Locate the cell with the specified text and output its (X, Y) center coordinate. 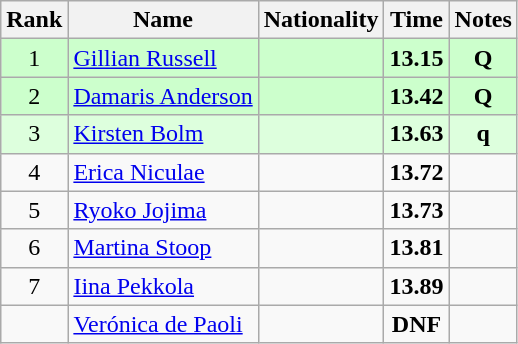
13.63 (416, 134)
Gillian Russell (163, 58)
Ryoko Jojima (163, 210)
13.73 (416, 210)
Nationality (321, 20)
Erica Niculae (163, 172)
2 (34, 96)
Rank (34, 20)
1 (34, 58)
Damaris Anderson (163, 96)
13.81 (416, 248)
Martina Stoop (163, 248)
Verónica de Paoli (163, 324)
3 (34, 134)
5 (34, 210)
13.15 (416, 58)
Time (416, 20)
13.72 (416, 172)
6 (34, 248)
DNF (416, 324)
Notes (483, 20)
Iina Pekkola (163, 286)
7 (34, 286)
13.42 (416, 96)
Kirsten Bolm (163, 134)
13.89 (416, 286)
q (483, 134)
4 (34, 172)
Name (163, 20)
